Extract the [X, Y] coordinate from the center of the cell holding the provided text.  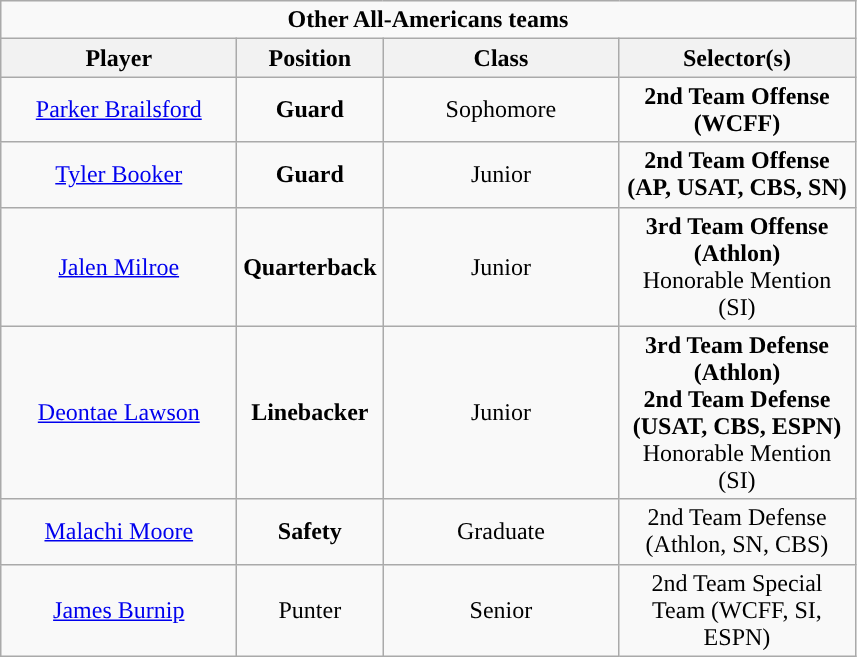
James Burnip [119, 610]
Parker Brailsford [119, 110]
Player [119, 58]
2nd Team Offense (AP, USAT, CBS, SN) [737, 174]
Selector(s) [737, 58]
3rd Team Offense (Athlon) Honorable Mention (SI) [737, 266]
2nd Team Offense (WCFF) [737, 110]
Class [501, 58]
2nd Team Special Team (WCFF, SI, ESPN) [737, 610]
Linebacker [310, 412]
3rd Team Defense (Athlon)2nd Team Defense (USAT, CBS, ESPN) Honorable Mention (SI) [737, 412]
2nd Team Defense (Athlon, SN, CBS) [737, 532]
Sophomore [501, 110]
Position [310, 58]
Senior [501, 610]
Other All-Americans teams [428, 20]
Quarterback [310, 266]
Graduate [501, 532]
Tyler Booker [119, 174]
Malachi Moore [119, 532]
Safety [310, 532]
Punter [310, 610]
Deontae Lawson [119, 412]
Jalen Milroe [119, 266]
